Provide the [x, y] coordinate of the cell's center where the given text is located.  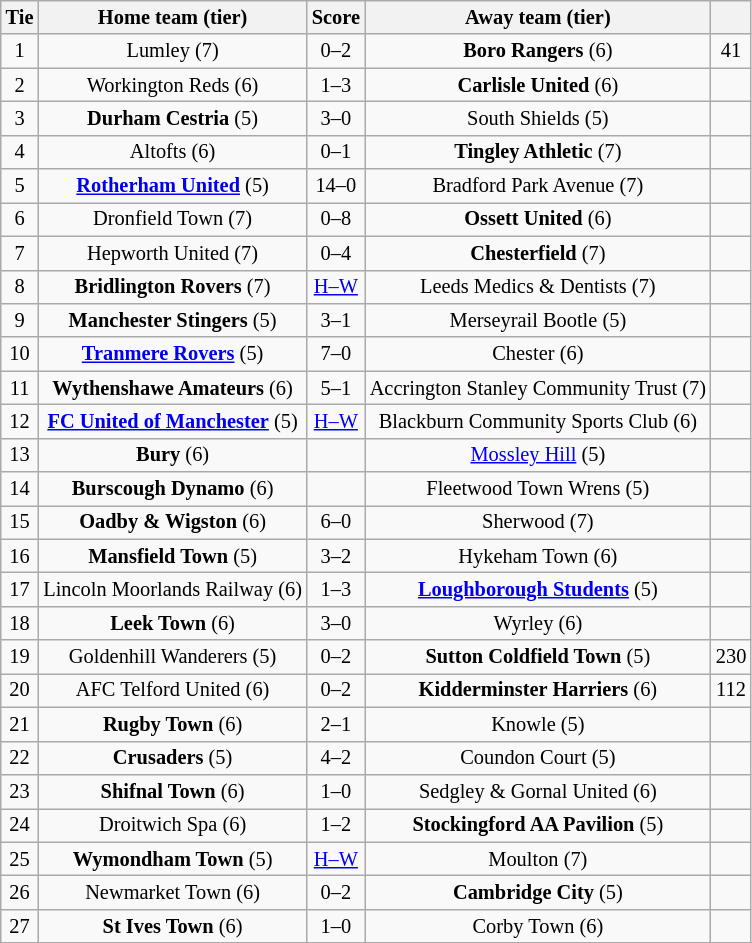
25 [20, 859]
6–0 [336, 522]
6 [20, 219]
Newmarket Town (6) [172, 892]
19 [20, 657]
Wyrley (6) [538, 623]
Chesterfield (7) [538, 253]
4 [20, 152]
Rotherham United (5) [172, 186]
Workington Reds (6) [172, 85]
16 [20, 556]
20 [20, 690]
7–0 [336, 354]
Carlisle United (6) [538, 85]
Crusaders (5) [172, 758]
27 [20, 926]
2 [20, 85]
South Shields (5) [538, 118]
Burscough Dynamo (6) [172, 489]
Accrington Stanley Community Trust (7) [538, 388]
9 [20, 320]
1–2 [336, 825]
Cambridge City (5) [538, 892]
7 [20, 253]
FC United of Manchester (5) [172, 421]
Stockingford AA Pavilion (5) [538, 825]
11 [20, 388]
23 [20, 791]
Leeds Medics & Dentists (7) [538, 287]
Knowle (5) [538, 724]
24 [20, 825]
4–2 [336, 758]
Fleetwood Town Wrens (5) [538, 489]
Tie [20, 17]
22 [20, 758]
Chester (6) [538, 354]
Wythenshawe Amateurs (6) [172, 388]
3 [20, 118]
18 [20, 623]
Bradford Park Avenue (7) [538, 186]
15 [20, 522]
Score [336, 17]
Hepworth United (7) [172, 253]
230 [731, 657]
Lumley (7) [172, 51]
AFC Telford United (6) [172, 690]
Merseyrail Bootle (5) [538, 320]
Shifnal Town (6) [172, 791]
14–0 [336, 186]
Mansfield Town (5) [172, 556]
Boro Rangers (6) [538, 51]
Kidderminster Harriers (6) [538, 690]
Loughborough Students (5) [538, 589]
14 [20, 489]
Wymondham Town (5) [172, 859]
0–4 [336, 253]
Leek Town (6) [172, 623]
2–1 [336, 724]
21 [20, 724]
Bury (6) [172, 455]
Corby Town (6) [538, 926]
3–2 [336, 556]
17 [20, 589]
Home team (tier) [172, 17]
Blackburn Community Sports Club (6) [538, 421]
Durham Cestria (5) [172, 118]
0–1 [336, 152]
13 [20, 455]
41 [731, 51]
8 [20, 287]
Hykeham Town (6) [538, 556]
Lincoln Moorlands Railway (6) [172, 589]
Altofts (6) [172, 152]
3–1 [336, 320]
St Ives Town (6) [172, 926]
Manchester Stingers (5) [172, 320]
Bridlington Rovers (7) [172, 287]
Coundon Court (5) [538, 758]
Sherwood (7) [538, 522]
Goldenhill Wanderers (5) [172, 657]
Tranmere Rovers (5) [172, 354]
112 [731, 690]
Oadby & Wigston (6) [172, 522]
Tingley Athletic (7) [538, 152]
26 [20, 892]
Sutton Coldfield Town (5) [538, 657]
Ossett United (6) [538, 219]
12 [20, 421]
0–8 [336, 219]
5 [20, 186]
Mossley Hill (5) [538, 455]
Away team (tier) [538, 17]
5–1 [336, 388]
Dronfield Town (7) [172, 219]
Droitwich Spa (6) [172, 825]
Sedgley & Gornal United (6) [538, 791]
Rugby Town (6) [172, 724]
Moulton (7) [538, 859]
10 [20, 354]
1 [20, 51]
